Extract the (x, y) coordinate from the center of the cell holding the provided text.  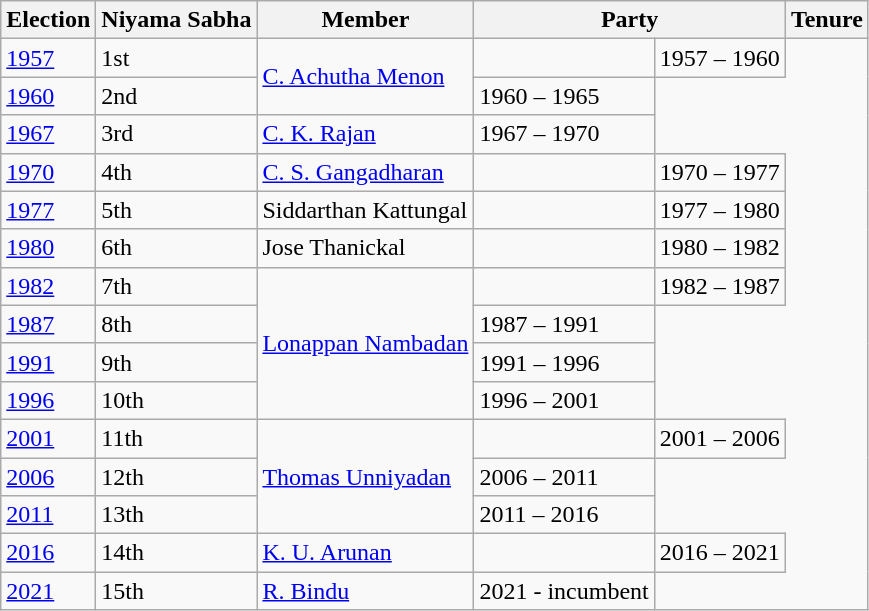
15th (176, 591)
1987 (48, 324)
C. Achutha Menon (366, 77)
Tenure (826, 20)
9th (176, 362)
2011 (48, 515)
1960 – 1965 (564, 96)
2001 (48, 438)
1996 – 2001 (564, 400)
1970 – 1977 (720, 172)
1977 (48, 210)
2016 (48, 553)
11th (176, 438)
2011 – 2016 (564, 515)
C. S. Gangadharan (366, 172)
1957 (48, 58)
1991 – 1996 (564, 362)
6th (176, 248)
1980 – 1982 (720, 248)
Lonappan Nambadan (366, 343)
1967 (48, 134)
1967 – 1970 (564, 134)
Niyama Sabha (176, 20)
5th (176, 210)
K. U. Arunan (366, 553)
2021 (48, 591)
2001 – 2006 (720, 438)
1977 – 1980 (720, 210)
R. Bindu (366, 591)
2016 – 2021 (720, 553)
1980 (48, 248)
Election (48, 20)
4th (176, 172)
13th (176, 515)
1st (176, 58)
1982 (48, 286)
2006 – 2011 (564, 477)
Siddarthan Kattungal (366, 210)
1987 – 1991 (564, 324)
Jose Thanickal (366, 248)
3rd (176, 134)
1960 (48, 96)
2021 - incumbent (564, 591)
2006 (48, 477)
2nd (176, 96)
1957 – 1960 (720, 58)
1970 (48, 172)
Thomas Unniyadan (366, 476)
10th (176, 400)
8th (176, 324)
C. K. Rajan (366, 134)
Member (366, 20)
12th (176, 477)
7th (176, 286)
14th (176, 553)
Party (630, 20)
1996 (48, 400)
1982 – 1987 (720, 286)
1991 (48, 362)
